Output the (X, Y) coordinate of the center of the cell containing the given text.  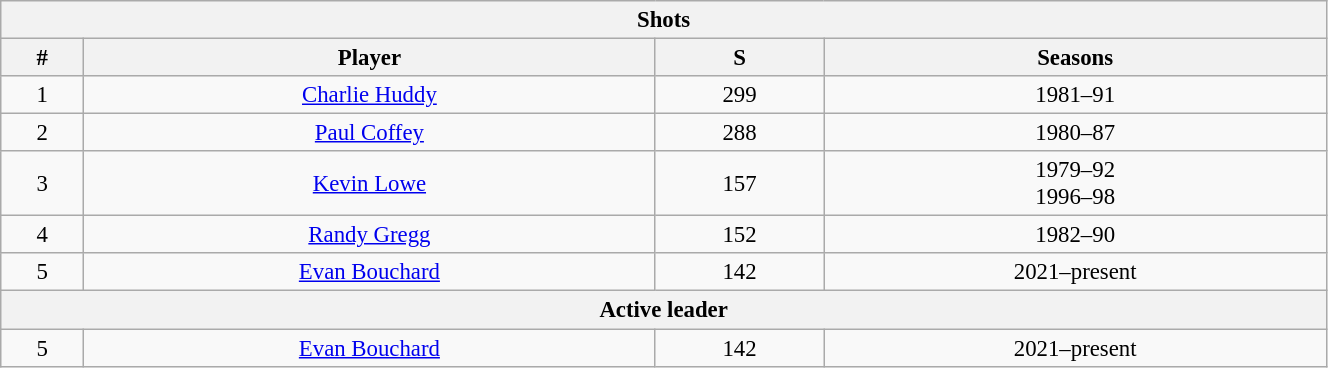
299 (740, 95)
# (42, 58)
S (740, 58)
288 (740, 133)
Charlie Huddy (370, 95)
157 (740, 184)
4 (42, 235)
Seasons (1076, 58)
152 (740, 235)
Shots (664, 20)
1 (42, 95)
2 (42, 133)
1979–921996–98 (1076, 184)
Randy Gregg (370, 235)
Active leader (664, 310)
Player (370, 58)
1982–90 (1076, 235)
3 (42, 184)
1980–87 (1076, 133)
Kevin Lowe (370, 184)
Paul Coffey (370, 133)
1981–91 (1076, 95)
